Pinpoint the cell where the given text exists, returning its [x, y] midpoint coordinate. 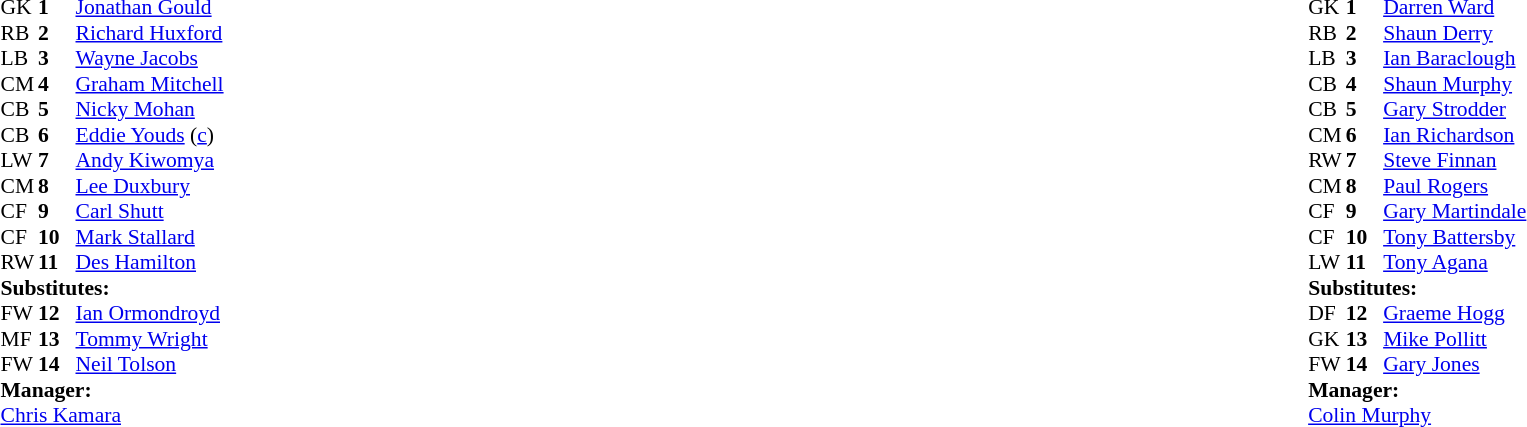
Shaun Derry [1454, 33]
DF [1327, 313]
Des Hamilton [150, 263]
Wayne Jacobs [150, 59]
Carl Shutt [150, 211]
Ian Ormondroyd [150, 313]
Gary Jones [1454, 365]
Graham Mitchell [150, 84]
Paul Rogers [1454, 186]
Tony Agana [1454, 263]
Andy Kiwomya [150, 161]
Nicky Mohan [150, 109]
Neil Tolson [150, 365]
Eddie Youds (c) [150, 135]
Ian Baraclough [1454, 59]
Gary Martindale [1454, 211]
Tommy Wright [150, 339]
Graeme Hogg [1454, 313]
Richard Huxford [150, 33]
Steve Finnan [1454, 161]
Ian Richardson [1454, 135]
GK [1327, 339]
Gary Strodder [1454, 109]
Mike Pollitt [1454, 339]
Lee Duxbury [150, 186]
Tony Battersby [1454, 237]
MF [19, 339]
Mark Stallard [150, 237]
Shaun Murphy [1454, 84]
